Output the [X, Y] coordinate of the center of the cell containing the given text.  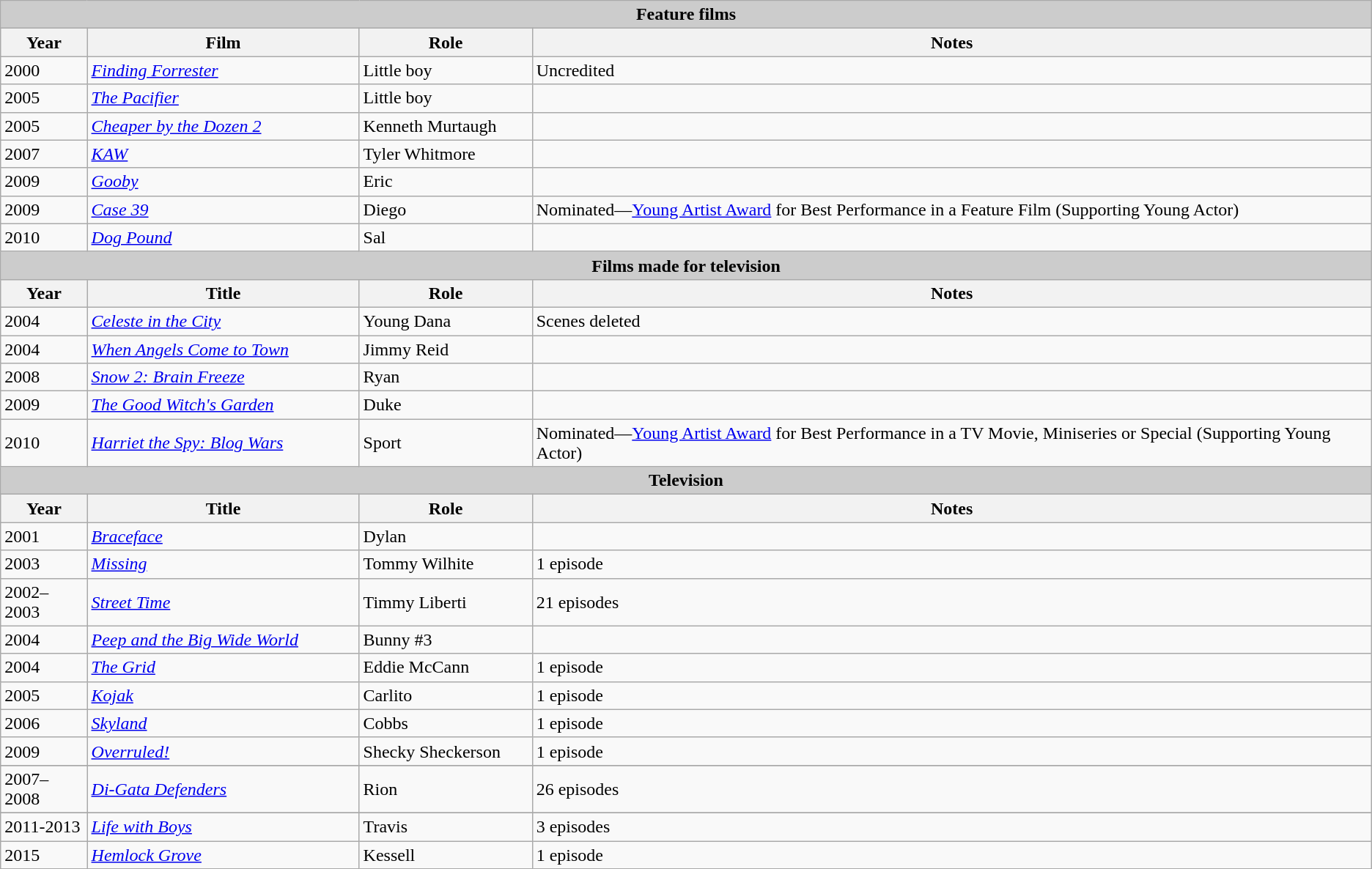
2008 [44, 377]
Uncredited [951, 70]
Jimmy Reid [446, 350]
2007 [44, 154]
Duke [446, 405]
Tyler Whitmore [446, 154]
2002–2003 [44, 602]
Di-Gata Defenders [223, 788]
Sal [446, 237]
Cobbs [446, 723]
Rion [446, 788]
Young Dana [446, 321]
Dog Pound [223, 237]
Harriet the Spy: Blog Wars [223, 443]
Life with Boys [223, 827]
Diego [446, 210]
Timmy Liberti [446, 602]
3 episodes [951, 827]
Dylan [446, 536]
Gooby [223, 182]
Carlito [446, 695]
Feature films [686, 15]
Cheaper by the Dozen 2 [223, 126]
21 episodes [951, 602]
Nominated—Young Artist Award for Best Performance in a Feature Film (Supporting Young Actor) [951, 210]
Shecky Sheckerson [446, 751]
Nominated—Young Artist Award for Best Performance in a TV Movie, Miniseries or Special (Supporting Young Actor) [951, 443]
Bunny #3 [446, 640]
Hemlock Grove [223, 855]
Street Time [223, 602]
2003 [44, 564]
Finding Forrester [223, 70]
2006 [44, 723]
The Pacifier [223, 98]
Kessell [446, 855]
When Angels Come to Town [223, 350]
Kenneth Murtaugh [446, 126]
Tommy Wilhite [446, 564]
Eric [446, 182]
The Grid [223, 668]
Film [223, 42]
Television [686, 481]
Missing [223, 564]
Scenes deleted [951, 321]
Films made for television [686, 265]
Travis [446, 827]
Peep and the Big Wide World [223, 640]
Snow 2: Brain Freeze [223, 377]
Case 39 [223, 210]
KAW [223, 154]
Skyland [223, 723]
Ryan [446, 377]
Braceface [223, 536]
The Good Witch's Garden [223, 405]
2000 [44, 70]
2001 [44, 536]
2015 [44, 855]
26 episodes [951, 788]
Eddie McCann [446, 668]
Celeste in the City [223, 321]
Overruled! [223, 751]
2007–2008 [44, 788]
Kojak [223, 695]
2011-2013 [44, 827]
Sport [446, 443]
